Determine the [x, y] coordinate at the center of the cell enclosing the given text.  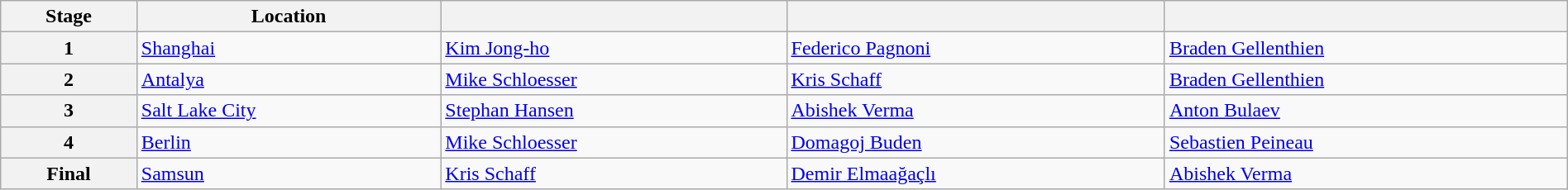
Final [69, 173]
Federico Pagnoni [976, 48]
4 [69, 142]
Antalya [289, 79]
Stephan Hansen [614, 111]
3 [69, 111]
Demir Elmaağaçlı [976, 173]
Anton Bulaev [1366, 111]
Shanghai [289, 48]
Berlin [289, 142]
Stage [69, 17]
Samsun [289, 173]
Location [289, 17]
Sebastien Peineau [1366, 142]
Kim Jong-ho [614, 48]
Salt Lake City [289, 111]
2 [69, 79]
1 [69, 48]
Domagoj Buden [976, 142]
